Search for the cell housing the specified text and yield its [X, Y] center coordinate. 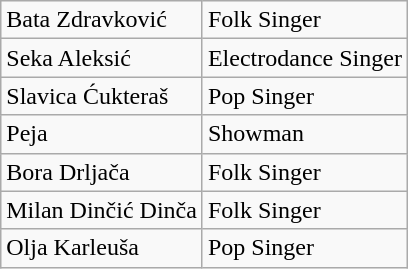
Electrodance Singer [304, 58]
Bora Drljača [102, 172]
Slavica Ćukteraš [102, 96]
Milan Dinčić Dinča [102, 210]
Bata Zdravković [102, 20]
Olja Karleuša [102, 248]
Showman [304, 134]
Peja [102, 134]
Seka Aleksić [102, 58]
